Extract the (x, y) coordinate from the center of the cell holding the provided text.  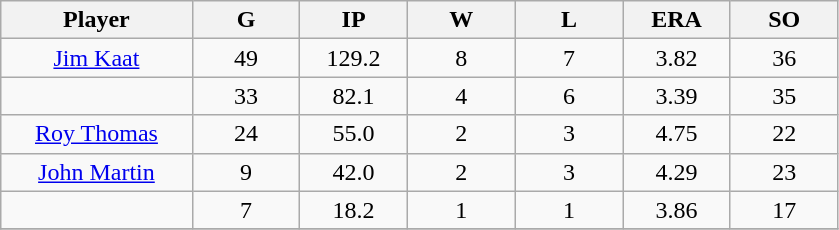
55.0 (354, 134)
Jim Kaat (96, 58)
9 (246, 172)
82.1 (354, 96)
35 (784, 96)
Player (96, 20)
ERA (677, 20)
John Martin (96, 172)
Roy Thomas (96, 134)
42.0 (354, 172)
23 (784, 172)
8 (461, 58)
IP (354, 20)
6 (569, 96)
SO (784, 20)
18.2 (354, 210)
4.75 (677, 134)
W (461, 20)
L (569, 20)
17 (784, 210)
3.86 (677, 210)
129.2 (354, 58)
49 (246, 58)
4.29 (677, 172)
33 (246, 96)
4 (461, 96)
24 (246, 134)
3.39 (677, 96)
36 (784, 58)
3.82 (677, 58)
22 (784, 134)
G (246, 20)
